Return [x, y] of the center of cell containing provided text 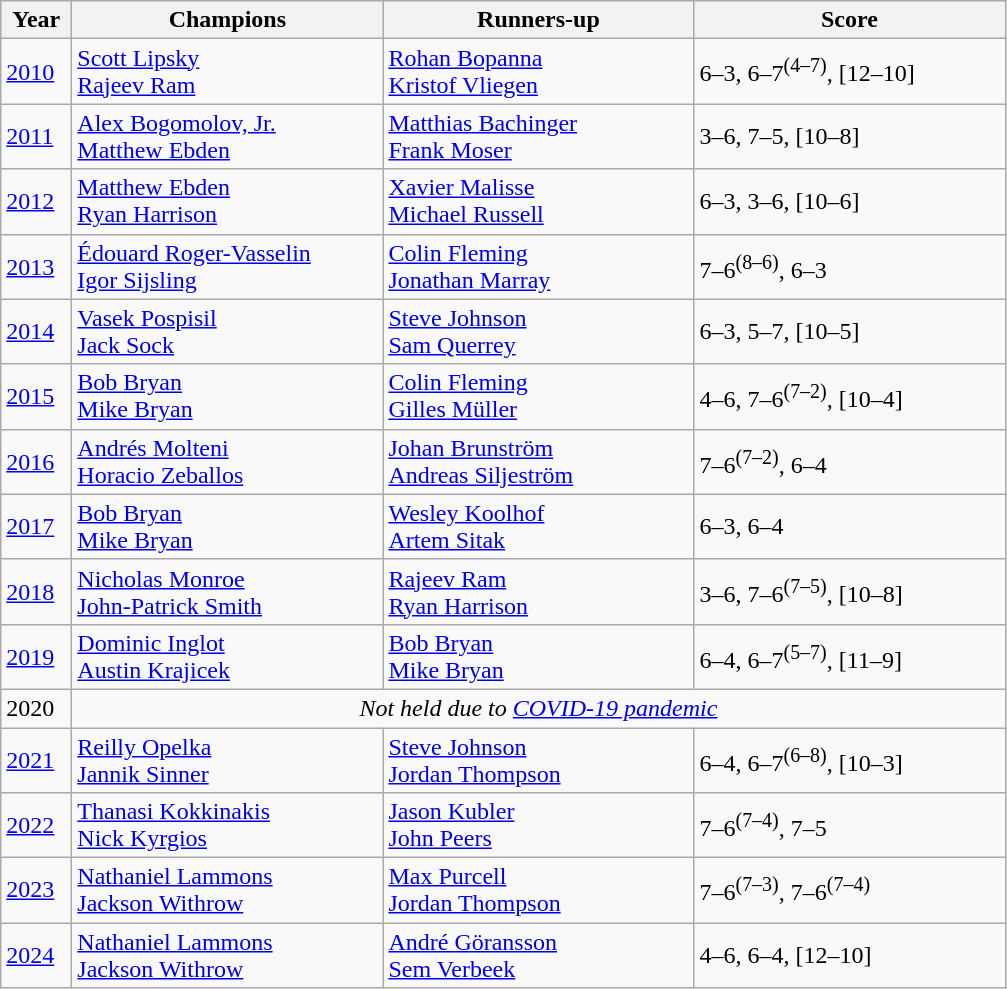
6–3, 5–7, [10–5] [850, 332]
Jason Kubler John Peers [538, 826]
4–6, 6–4, [12–10] [850, 956]
2019 [36, 656]
Rohan Bopanna Kristof Vliegen [538, 72]
4–6, 7–6(7–2), [10–4] [850, 396]
2017 [36, 526]
2010 [36, 72]
Year [36, 20]
Matthias Bachinger Frank Moser [538, 136]
6–3, 3–6, [10–6] [850, 202]
Colin Fleming Jonathan Marray [538, 266]
3–6, 7–6(7–5), [10–8] [850, 592]
Score [850, 20]
Runners-up [538, 20]
Max Purcell Jordan Thompson [538, 890]
6–4, 6–7(6–8), [10–3] [850, 760]
2014 [36, 332]
7–6(7–4), 7–5 [850, 826]
2024 [36, 956]
Édouard Roger-Vasselin Igor Sijsling [228, 266]
2015 [36, 396]
Scott Lipsky Rajeev Ram [228, 72]
6–3, 6–4 [850, 526]
Dominic Inglot Austin Krajicek [228, 656]
Matthew Ebden Ryan Harrison [228, 202]
Thanasi Kokkinakis Nick Kyrgios [228, 826]
2016 [36, 462]
2012 [36, 202]
2018 [36, 592]
Champions [228, 20]
Colin Fleming Gilles Müller [538, 396]
2021 [36, 760]
Steve Johnson Sam Querrey [538, 332]
3–6, 7–5, [10–8] [850, 136]
Vasek Pospisil Jack Sock [228, 332]
Xavier Malisse Michael Russell [538, 202]
6–4, 6–7(5–7), [11–9] [850, 656]
2023 [36, 890]
2013 [36, 266]
2011 [36, 136]
André Göransson Sem Verbeek [538, 956]
2022 [36, 826]
Johan Brunström Andreas Siljeström [538, 462]
7–6(7–3), 7–6(7–4) [850, 890]
Not held due to COVID-19 pandemic [538, 708]
Reilly Opelka Jannik Sinner [228, 760]
Wesley Koolhof Artem Sitak [538, 526]
Steve Johnson Jordan Thompson [538, 760]
Rajeev Ram Ryan Harrison [538, 592]
6–3, 6–7(4–7), [12–10] [850, 72]
2020 [36, 708]
7–6(8–6), 6–3 [850, 266]
Alex Bogomolov, Jr. Matthew Ebden [228, 136]
Nicholas Monroe John-Patrick Smith [228, 592]
7–6(7–2), 6–4 [850, 462]
Andrés Molteni Horacio Zeballos [228, 462]
